Search for the cell housing the specified text and yield its (X, Y) center coordinate. 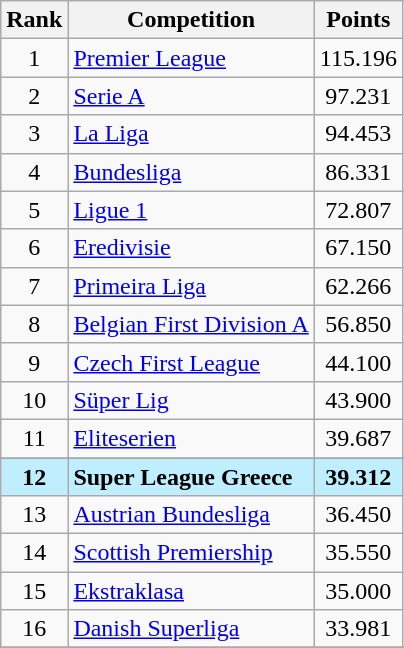
43.900 (358, 400)
1 (34, 58)
94.453 (358, 134)
Points (358, 20)
Süper Lig (191, 400)
44.100 (358, 362)
6 (34, 248)
115.196 (358, 58)
72.807 (358, 210)
8 (34, 324)
67.150 (358, 248)
11 (34, 438)
39.687 (358, 438)
Scottish Premiership (191, 553)
3 (34, 134)
10 (34, 400)
Serie A (191, 96)
36.450 (358, 515)
14 (34, 553)
Eliteserien (191, 438)
16 (34, 629)
35.550 (358, 553)
Premier League (191, 58)
Super League Greece (191, 477)
Rank (34, 20)
56.850 (358, 324)
33.981 (358, 629)
Competition (191, 20)
86.331 (358, 172)
97.231 (358, 96)
La Liga (191, 134)
39.312 (358, 477)
15 (34, 591)
4 (34, 172)
Belgian First Division A (191, 324)
62.266 (358, 286)
Bundesliga (191, 172)
2 (34, 96)
Czech First League (191, 362)
12 (34, 477)
Danish Superliga (191, 629)
9 (34, 362)
Ligue 1 (191, 210)
35.000 (358, 591)
13 (34, 515)
Primeira Liga (191, 286)
Austrian Bundesliga (191, 515)
Eredivisie (191, 248)
7 (34, 286)
5 (34, 210)
Ekstraklasa (191, 591)
